Capture the cell that displays the provided text and extract its [x, y] central coordinate. 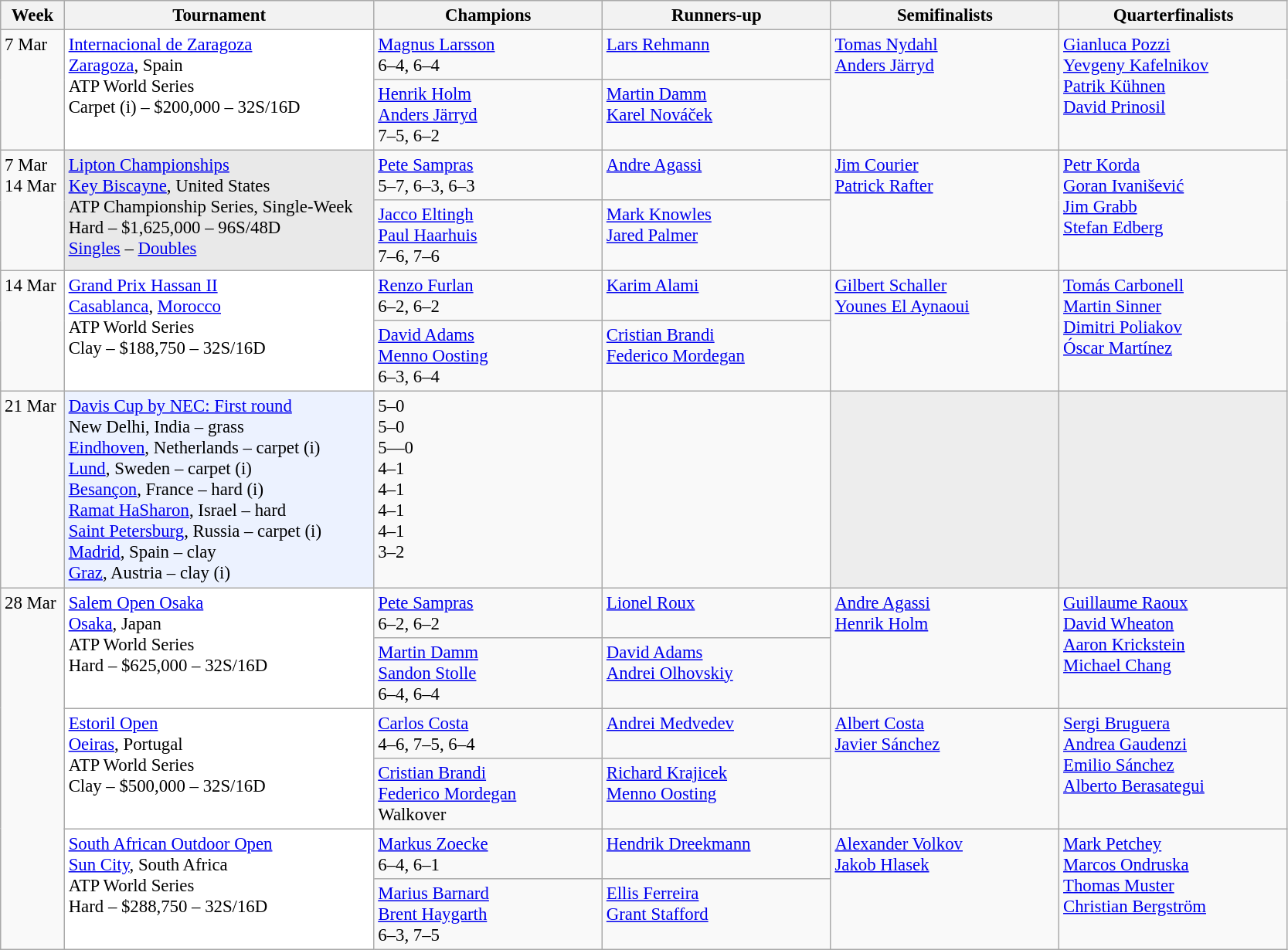
Week [32, 15]
Sergi Bruguera Andrea Gaudenzi Emilio Sánchez Alberto Berasategui [1174, 768]
Grand Prix Hassan II Casablanca, MoroccoATP World SeriesClay – $188,750 – 32S/16D [219, 331]
Henrik Holm Anders Järryd 7–5, 6–2 [488, 115]
Karim Alami [717, 297]
Jim Courier Patrick Rafter [945, 211]
Ellis Ferreira Grant Stafford [717, 914]
Internacional de Zaragoza Zaragoza, SpainATP World SeriesCarpet (i) – $200,000 – 32S/16D [219, 90]
Mark Petchey Marcos Ondruska Thomas Muster Christian Bergström [1174, 889]
Tomas Nydahl Anders Järryd [945, 90]
Pete Sampras 6–2, 6–2 [488, 613]
Jacco Eltingh Paul Haarhuis 7–6, 7–6 [488, 236]
Salem Open Osaka Osaka, JapanATP World SeriesHard – $625,000 – 32S/16D [219, 648]
21 Mar [32, 490]
Lars Rehmann [717, 56]
South African Outdoor Open Sun City, South AfricaATP World SeriesHard – $288,750 – 32S/16D [219, 889]
Quarterfinalists [1174, 15]
David Adams Andrei Olhovskiy [717, 673]
Albert Costa Javier Sánchez [945, 768]
14 Mar [32, 331]
Tomás Carbonell Martin Sinner Dimitri Poliakov Óscar Martínez [1174, 331]
Gilbert Schaller Younes El Aynaoui [945, 331]
Runners-up [717, 15]
Guillaume Raoux David Wheaton Aaron Krickstein Michael Chang [1174, 648]
Semifinalists [945, 15]
Hendrik Dreekmann [717, 854]
Estoril OpenOeiras, PortugalATP World SeriesClay – $500,000 – 32S/16D [219, 768]
Marius Barnard Brent Haygarth 6–3, 7–5 [488, 914]
Carlos Costa 4–6, 7–5, 6–4 [488, 734]
Magnus Larsson 6–4, 6–4 [488, 56]
Cristian Brandi Federico Mordegan Walkover [488, 793]
Tournament [219, 15]
Cristian Brandi Federico Mordegan [717, 357]
Champions [488, 15]
Richard Krajicek Menno Oosting [717, 793]
Mark Knowles Jared Palmer [717, 236]
5–0 5–0 5—0 4–1 4–1 4–1 4–1 3–2 [488, 490]
Pete Sampras 5–7, 6–3, 6–3 [488, 176]
Markus Zoecke 6–4, 6–1 [488, 854]
Martin Damm Sandon Stolle 6–4, 6–4 [488, 673]
Andre Agassi Henrik Holm [945, 648]
Martin Damm Karel Nováček [717, 115]
Gianluca Pozzi Yevgeny Kafelnikov Patrik Kühnen David Prinosil [1174, 90]
David Adams Menno Oosting 6–3, 6–4 [488, 357]
Andre Agassi [717, 176]
7 Mar [32, 90]
Lipton Championships Key Biscayne, United StatesATP Championship Series, Single-WeekHard – $1,625,000 – 96S/48D Singles – Doubles [219, 211]
Lionel Roux [717, 613]
28 Mar [32, 769]
Petr Korda Goran Ivanišević Jim Grabb Stefan Edberg [1174, 211]
Alexander Volkov Jakob Hlasek [945, 889]
7 Mar14 Mar [32, 211]
Renzo Furlan 6–2, 6–2 [488, 297]
Andrei Medvedev [717, 734]
